Find where the given text appears and provide that cell's center as (X, Y) coordinate. 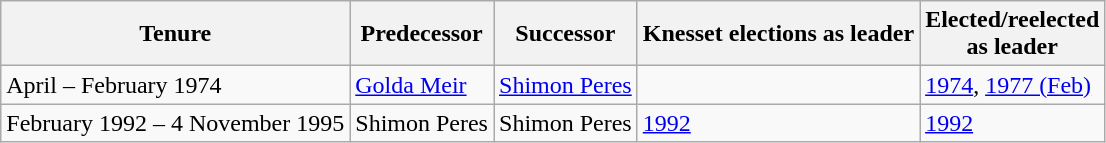
February 1992 – 4 November 1995 (176, 123)
Tenure (176, 34)
Predecessor (422, 34)
Knesset elections as leader (778, 34)
Elected/reelectedas leader (1012, 34)
Golda Meir (422, 85)
1974, 1977 (Feb) (1012, 85)
Successor (566, 34)
April – February 1974 (176, 85)
